Provide the [X, Y] coordinate of the cell's center where the given text is located.  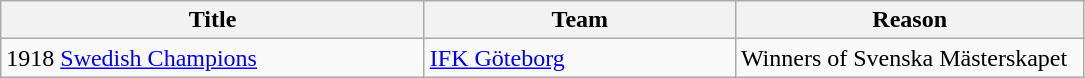
Reason [910, 20]
IFK Göteborg [580, 58]
1918 Swedish Champions [213, 58]
Team [580, 20]
Winners of Svenska Mästerskapet [910, 58]
Title [213, 20]
